From the cell containing the given text, extract its center point as (x, y) coordinate. 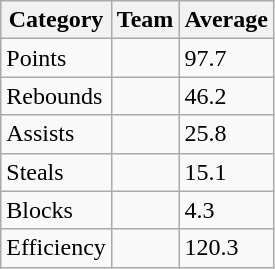
Team (145, 20)
Points (56, 58)
Rebounds (56, 96)
120.3 (226, 248)
97.7 (226, 58)
Average (226, 20)
Efficiency (56, 248)
Blocks (56, 210)
15.1 (226, 172)
Category (56, 20)
Assists (56, 134)
Steals (56, 172)
25.8 (226, 134)
4.3 (226, 210)
46.2 (226, 96)
